Find where the given text appears and provide that cell's center as [X, Y] coordinate. 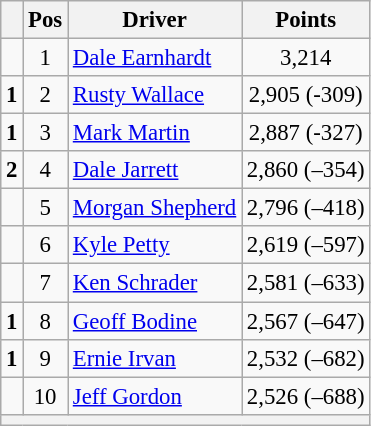
5 [46, 208]
Kyle Petty [155, 245]
2,581 (–633) [306, 283]
2,905 (-309) [306, 95]
Driver [155, 20]
Dale Earnhardt [155, 58]
2,567 (–647) [306, 321]
Points [306, 20]
Ken Schrader [155, 283]
7 [46, 283]
3 [46, 133]
Morgan Shepherd [155, 208]
6 [46, 245]
2,526 (–688) [306, 396]
Dale Jarrett [155, 170]
9 [46, 358]
2,619 (–597) [306, 245]
Geoff Bodine [155, 321]
10 [46, 396]
3,214 [306, 58]
2,860 (–354) [306, 170]
Rusty Wallace [155, 95]
2,532 (–682) [306, 358]
Ernie Irvan [155, 358]
Mark Martin [155, 133]
2,887 (-327) [306, 133]
2,796 (–418) [306, 208]
Jeff Gordon [155, 396]
8 [46, 321]
Pos [46, 20]
4 [46, 170]
